From the cell containing the given text, extract its center point as (x, y) coordinate. 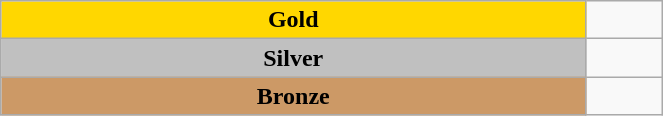
Silver (294, 58)
Gold (294, 20)
Bronze (294, 96)
